Identify which cell holds the provided text, then report its [X, Y] central coordinate. 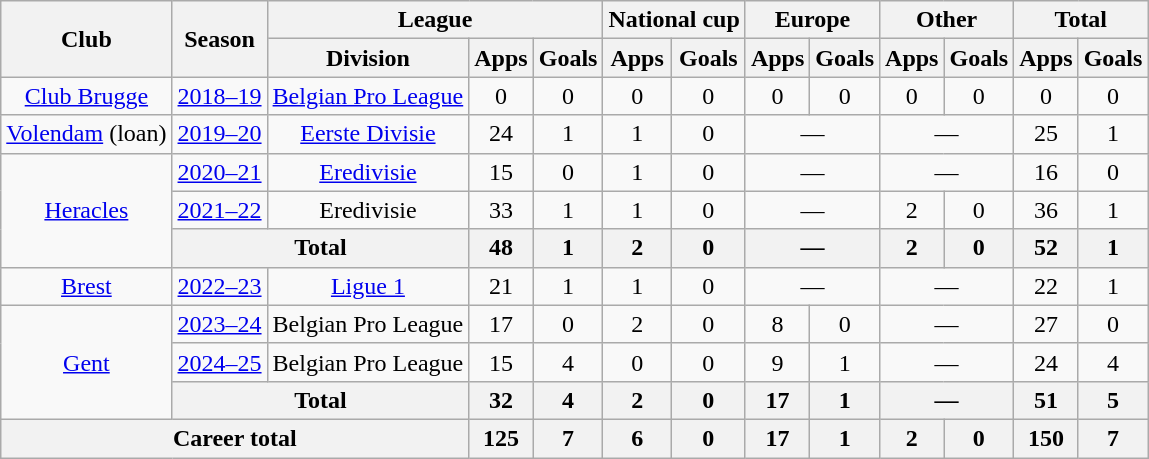
Season [220, 39]
21 [501, 286]
2020–21 [220, 172]
2024–25 [220, 362]
51 [1046, 400]
2023–24 [220, 324]
Gent [86, 362]
2022–23 [220, 286]
52 [1046, 248]
9 [777, 362]
8 [777, 324]
22 [1046, 286]
48 [501, 248]
Club [86, 39]
Heracles [86, 210]
25 [1046, 134]
36 [1046, 210]
League [435, 20]
27 [1046, 324]
Division [368, 58]
32 [501, 400]
Brest [86, 286]
National cup [674, 20]
Volendam (loan) [86, 134]
150 [1046, 438]
Other [947, 20]
Club Brugge [86, 96]
2018–19 [220, 96]
2021–22 [220, 210]
Eerste Divisie [368, 134]
33 [501, 210]
2019–20 [220, 134]
Europe [812, 20]
Ligue 1 [368, 286]
125 [501, 438]
Career total [235, 438]
5 [1113, 400]
6 [637, 438]
16 [1046, 172]
